Find where the given text appears and provide that cell's center as (X, Y) coordinate. 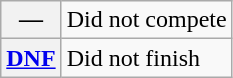
— (31, 20)
Did not compete (146, 20)
DNF (31, 58)
Did not finish (146, 58)
